Search for the cell housing the specified text and yield its (x, y) center coordinate. 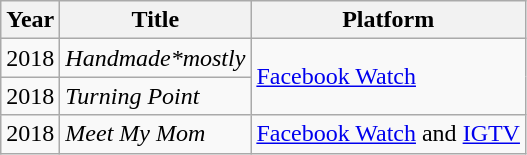
Title (156, 20)
Facebook Watch and IGTV (388, 134)
Platform (388, 20)
Meet My Mom (156, 134)
Year (30, 20)
Turning Point (156, 96)
Handmade*mostly (156, 58)
Facebook Watch (388, 77)
